From the cell containing the given text, extract its center point as (x, y) coordinate. 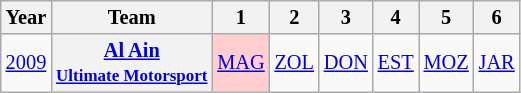
MAG (240, 63)
Year (26, 17)
6 (497, 17)
DON (346, 63)
5 (446, 17)
1 (240, 17)
EST (396, 63)
JAR (497, 63)
4 (396, 17)
3 (346, 17)
ZOL (294, 63)
2009 (26, 63)
MOZ (446, 63)
2 (294, 17)
Al AinUltimate Motorsport (132, 63)
Team (132, 17)
